Scan for the cell matching the given text and deliver its [x, y] coordinate at center. 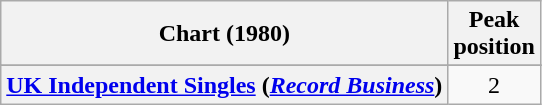
UK Independent Singles (Record Business) [224, 85]
Peakposition [494, 34]
Chart (1980) [224, 34]
2 [494, 85]
